Determine the (X, Y) coordinate at the center of the cell enclosing the given text.  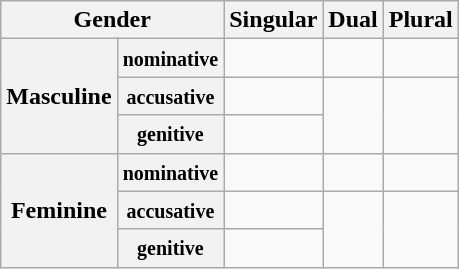
Feminine (59, 210)
Singular (274, 20)
Gender (112, 20)
Plural (420, 20)
Masculine (59, 96)
Dual (353, 20)
